Pinpoint the cell where the given text exists, returning its [x, y] midpoint coordinate. 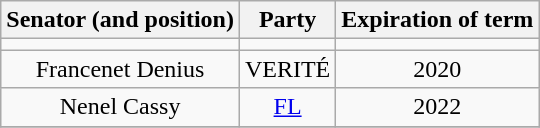
2022 [438, 107]
Expiration of term [438, 20]
Party [287, 20]
2020 [438, 69]
Senator (and position) [120, 20]
FL [287, 107]
Nenel Cassy [120, 107]
Francenet Denius [120, 69]
VERITÉ [287, 69]
